For the text-containing cell, return its midpoint in [X, Y] coordinate format. 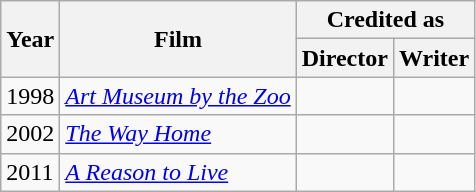
Director [344, 58]
2011 [30, 172]
Art Museum by the Zoo [178, 96]
Film [178, 39]
Credited as [385, 20]
A Reason to Live [178, 172]
2002 [30, 134]
1998 [30, 96]
The Way Home [178, 134]
Writer [434, 58]
Year [30, 39]
